Determine the [x, y] coordinate at the center of the cell enclosing the given text.  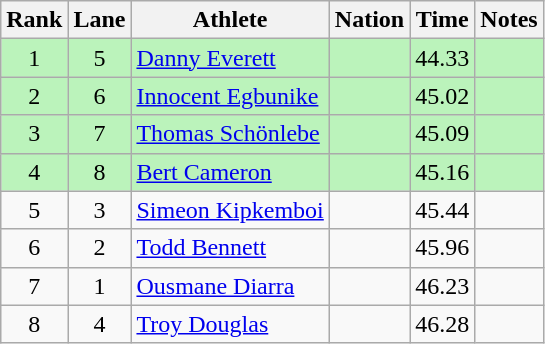
Thomas Schönlebe [230, 134]
Notes [509, 20]
44.33 [442, 58]
45.44 [442, 210]
Innocent Egbunike [230, 96]
45.96 [442, 248]
Time [442, 20]
45.02 [442, 96]
Athlete [230, 20]
Nation [369, 20]
Lane [100, 20]
45.16 [442, 172]
Rank [34, 20]
Ousmane Diarra [230, 286]
Bert Cameron [230, 172]
46.23 [442, 286]
Troy Douglas [230, 324]
Todd Bennett [230, 248]
46.28 [442, 324]
Simeon Kipkemboi [230, 210]
45.09 [442, 134]
Danny Everett [230, 58]
